Determine the [x, y] coordinate at the center of the cell enclosing the given text.  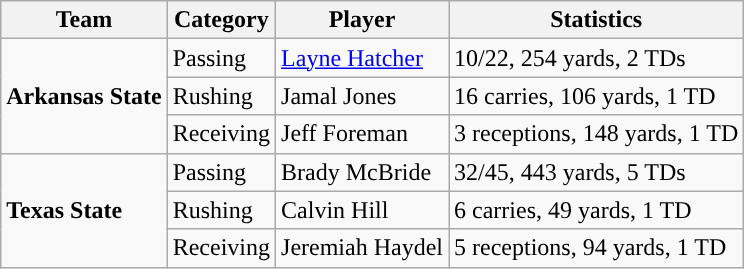
Calvin Hill [362, 210]
Jeff Foreman [362, 134]
Team [84, 20]
32/45, 443 yards, 5 TDs [596, 172]
16 carries, 106 yards, 1 TD [596, 96]
Statistics [596, 20]
Category [221, 20]
6 carries, 49 yards, 1 TD [596, 210]
5 receptions, 94 yards, 1 TD [596, 248]
Texas State [84, 210]
Brady McBride [362, 172]
10/22, 254 yards, 2 TDs [596, 58]
Jeremiah Haydel [362, 248]
3 receptions, 148 yards, 1 TD [596, 134]
Player [362, 20]
Jamal Jones [362, 96]
Layne Hatcher [362, 58]
Arkansas State [84, 96]
